Locate the cell with the specified text and output its (x, y) center coordinate. 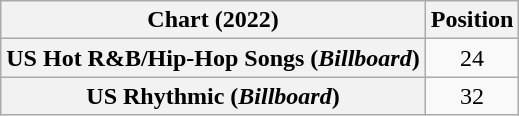
US Rhythmic (Billboard) (213, 96)
32 (472, 96)
Position (472, 20)
US Hot R&B/Hip-Hop Songs (Billboard) (213, 58)
24 (472, 58)
Chart (2022) (213, 20)
